Return the (X, Y) coordinate for the center point of the cell that contains the specified text.  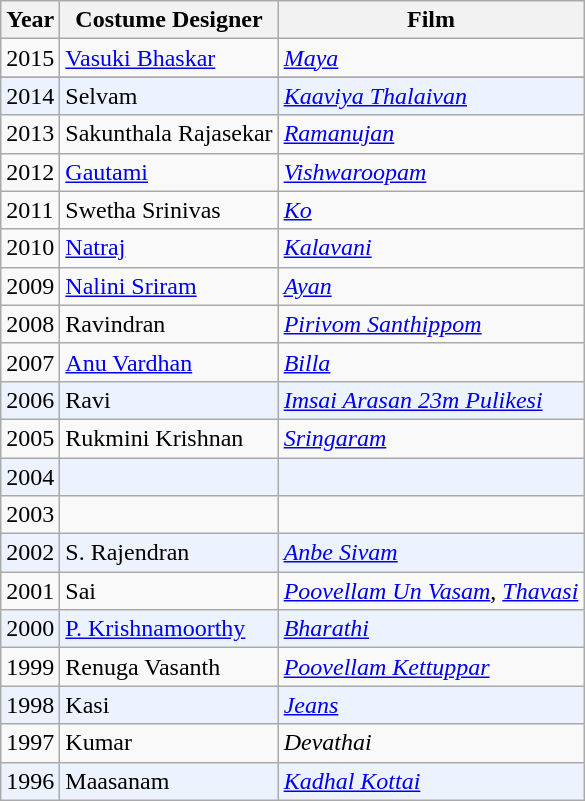
2002 (30, 553)
Sakunthala Rajasekar (169, 134)
Bharathi (431, 629)
Maasanam (169, 781)
Imsai Arasan 23m Pulikesi (431, 400)
2005 (30, 438)
2006 (30, 400)
Vishwaroopam (431, 172)
Poovellam Un Vasam, Thavasi (431, 591)
1997 (30, 743)
2004 (30, 477)
2008 (30, 324)
Pirivom Santhippom (431, 324)
2013 (30, 134)
2003 (30, 515)
2015 (30, 58)
Kadhal Kottai (431, 781)
Kasi (169, 705)
Devathai (431, 743)
Costume Designer (169, 20)
2009 (30, 286)
Swetha Srinivas (169, 210)
2012 (30, 172)
Ayan (431, 286)
Maya (431, 58)
1996 (30, 781)
Rukmini Krishnan (169, 438)
Poovellam Kettuppar (431, 667)
Kumar (169, 743)
Billa (431, 362)
Gautami (169, 172)
Ko (431, 210)
Jeans (431, 705)
2001 (30, 591)
Ramanujan (431, 134)
1999 (30, 667)
Ravindran (169, 324)
Selvam (169, 96)
2007 (30, 362)
P. Krishnamoorthy (169, 629)
Vasuki Bhaskar (169, 58)
2011 (30, 210)
Anbe Sivam (431, 553)
1998 (30, 705)
2000 (30, 629)
Kaaviya Thalaivan (431, 96)
Sai (169, 591)
S. Rajendran (169, 553)
Film (431, 20)
Natraj (169, 248)
Renuga Vasanth (169, 667)
2010 (30, 248)
Sringaram (431, 438)
Year (30, 20)
Kalavani (431, 248)
2014 (30, 96)
Ravi (169, 400)
Nalini Sriram (169, 286)
Anu Vardhan (169, 362)
